Search for the cell housing the specified text and yield its (x, y) center coordinate. 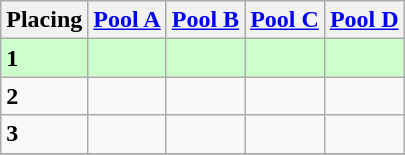
Pool B (205, 20)
Pool D (364, 20)
Pool A (127, 20)
1 (44, 58)
2 (44, 96)
Pool C (285, 20)
3 (44, 134)
Placing (44, 20)
